Detect which cell encompasses the target text, then output its (X, Y) center coordinate. 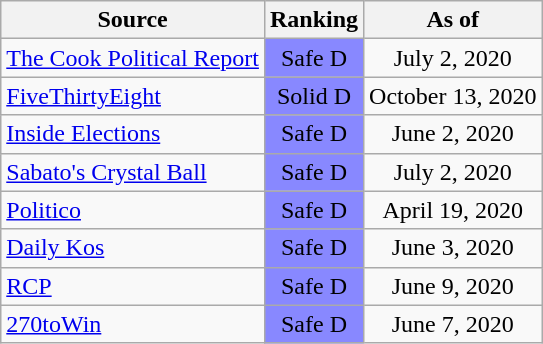
October 13, 2020 (453, 96)
June 2, 2020 (453, 134)
Ranking (314, 20)
Sabato's Crystal Ball (133, 172)
Inside Elections (133, 134)
June 7, 2020 (453, 324)
June 9, 2020 (453, 286)
The Cook Political Report (133, 58)
Source (133, 20)
As of (453, 20)
April 19, 2020 (453, 210)
FiveThirtyEight (133, 96)
June 3, 2020 (453, 248)
Politico (133, 210)
Daily Kos (133, 248)
RCP (133, 286)
270toWin (133, 324)
Solid D (314, 96)
